Extract the (x, y) coordinate from the center of the cell holding the provided text.  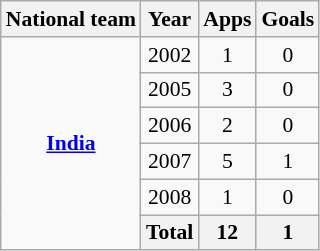
Goals (288, 19)
2 (227, 126)
Apps (227, 19)
3 (227, 90)
2005 (170, 90)
12 (227, 233)
2007 (170, 162)
National team (71, 19)
2008 (170, 197)
2006 (170, 126)
Year (170, 19)
2002 (170, 55)
India (71, 144)
5 (227, 162)
Total (170, 233)
